Provide the [X, Y] coordinate of the cell's center where the given text is located.  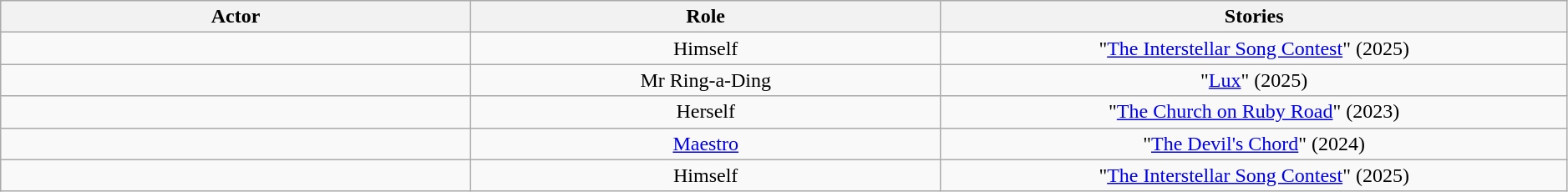
Actor [236, 17]
Maestro [705, 144]
"Lux" (2025) [1254, 80]
"The Church on Ruby Road" (2023) [1254, 112]
Role [705, 17]
Mr Ring-a-Ding [705, 80]
"The Devil's Chord" (2024) [1254, 144]
Herself [705, 112]
Stories [1254, 17]
